Output the (x, y) coordinate of the center of the cell containing the given text.  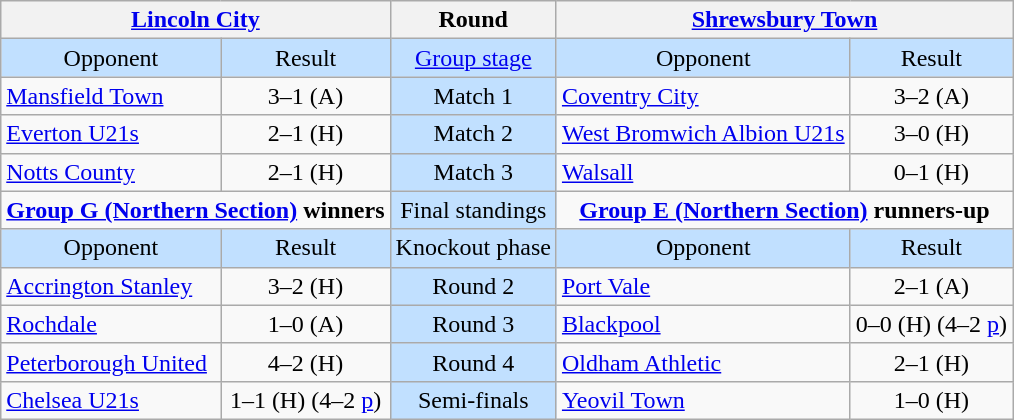
Blackpool (703, 324)
Peterborough United (111, 362)
Chelsea U21s (111, 400)
1–0 (A) (306, 324)
Group E (Northern Section) runners-up (784, 210)
Semi-finals (473, 400)
1–1 (H) (4–2 p) (306, 400)
Shrewsbury Town (784, 20)
Final standings (473, 210)
3–2 (H) (306, 286)
Round 2 (473, 286)
Oldham Athletic (703, 362)
Port Vale (703, 286)
Round 3 (473, 324)
Walsall (703, 172)
3–0 (H) (931, 134)
1–0 (H) (931, 400)
Yeovil Town (703, 400)
Match 1 (473, 96)
3–2 (A) (931, 96)
Round (473, 20)
Mansfield Town (111, 96)
Rochdale (111, 324)
Match 2 (473, 134)
Accrington Stanley (111, 286)
0–1 (H) (931, 172)
0–0 (H) (4–2 p) (931, 324)
3–1 (A) (306, 96)
Round 4 (473, 362)
Group stage (473, 58)
Lincoln City (196, 20)
4–2 (H) (306, 362)
Knockout phase (473, 248)
2–1 (A) (931, 286)
West Bromwich Albion U21s (703, 134)
Group G (Northern Section) winners (196, 210)
Notts County (111, 172)
Match 3 (473, 172)
Coventry City (703, 96)
Everton U21s (111, 134)
